Return (x, y) of the center of cell containing provided text 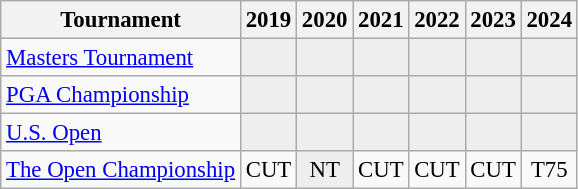
2021 (381, 20)
2022 (437, 20)
T75 (549, 170)
U.S. Open (121, 133)
PGA Championship (121, 95)
Tournament (121, 20)
The Open Championship (121, 170)
2020 (325, 20)
2024 (549, 20)
2019 (268, 20)
Masters Tournament (121, 58)
2023 (493, 20)
NT (325, 170)
